Search for the cell housing the specified text and yield its (x, y) center coordinate. 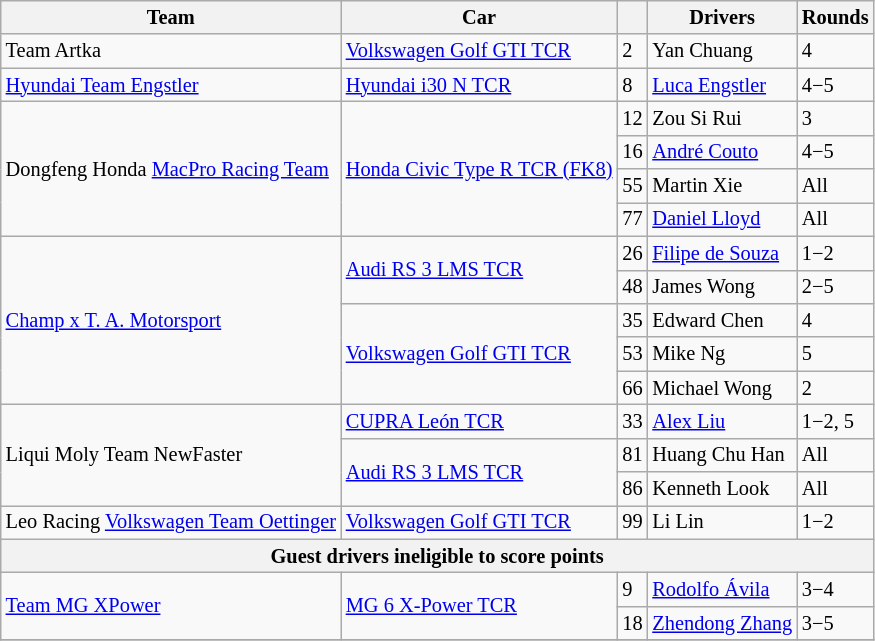
Yan Chuang (722, 51)
André Couto (722, 152)
Mike Ng (722, 354)
16 (632, 152)
Team Artka (171, 51)
86 (632, 489)
99 (632, 522)
66 (632, 388)
Daniel Lloyd (722, 219)
Hyundai Team Engstler (171, 85)
James Wong (722, 287)
CUPRA León TCR (480, 421)
12 (632, 118)
Dongfeng Honda MacPro Racing Team (171, 168)
55 (632, 186)
Michael Wong (722, 388)
Guest drivers ineligible to score points (438, 556)
Zhendong Zhang (722, 623)
81 (632, 455)
53 (632, 354)
Li Lin (722, 522)
3−5 (836, 623)
Huang Chu Han (722, 455)
Hyundai i30 N TCR (480, 85)
Kenneth Look (722, 489)
Leo Racing Volkswagen Team Oettinger (171, 522)
Alex Liu (722, 421)
8 (632, 85)
18 (632, 623)
26 (632, 253)
Filipe de Souza (722, 253)
Rodolfo Ávila (722, 589)
Zou Si Rui (722, 118)
Drivers (722, 17)
5 (836, 354)
Liqui Moly Team NewFaster (171, 454)
3−4 (836, 589)
33 (632, 421)
1−2, 5 (836, 421)
77 (632, 219)
35 (632, 320)
Car (480, 17)
Champ x T. A. Motorsport (171, 320)
Honda Civic Type R TCR (FK8) (480, 168)
Edward Chen (722, 320)
MG 6 X-Power TCR (480, 606)
9 (632, 589)
Team (171, 17)
Team MG XPower (171, 606)
Martin Xie (722, 186)
Luca Engstler (722, 85)
2−5 (836, 287)
48 (632, 287)
3 (836, 118)
Rounds (836, 17)
